Detect which cell encompasses the target text, then output its (x, y) center coordinate. 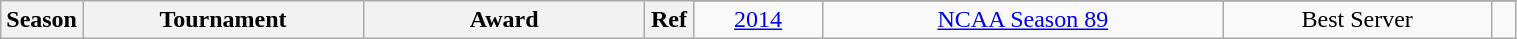
NCAA Season 89 (1023, 20)
2014 (758, 20)
Season (42, 20)
Award (504, 20)
Ref (670, 20)
Tournament (222, 20)
Best Server (1358, 20)
